Capture the cell that displays the provided text and extract its (X, Y) central coordinate. 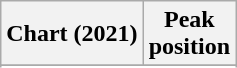
Chart (2021) (72, 34)
Peakposition (189, 34)
